Locate the cell with the specified text and output its [x, y] center coordinate. 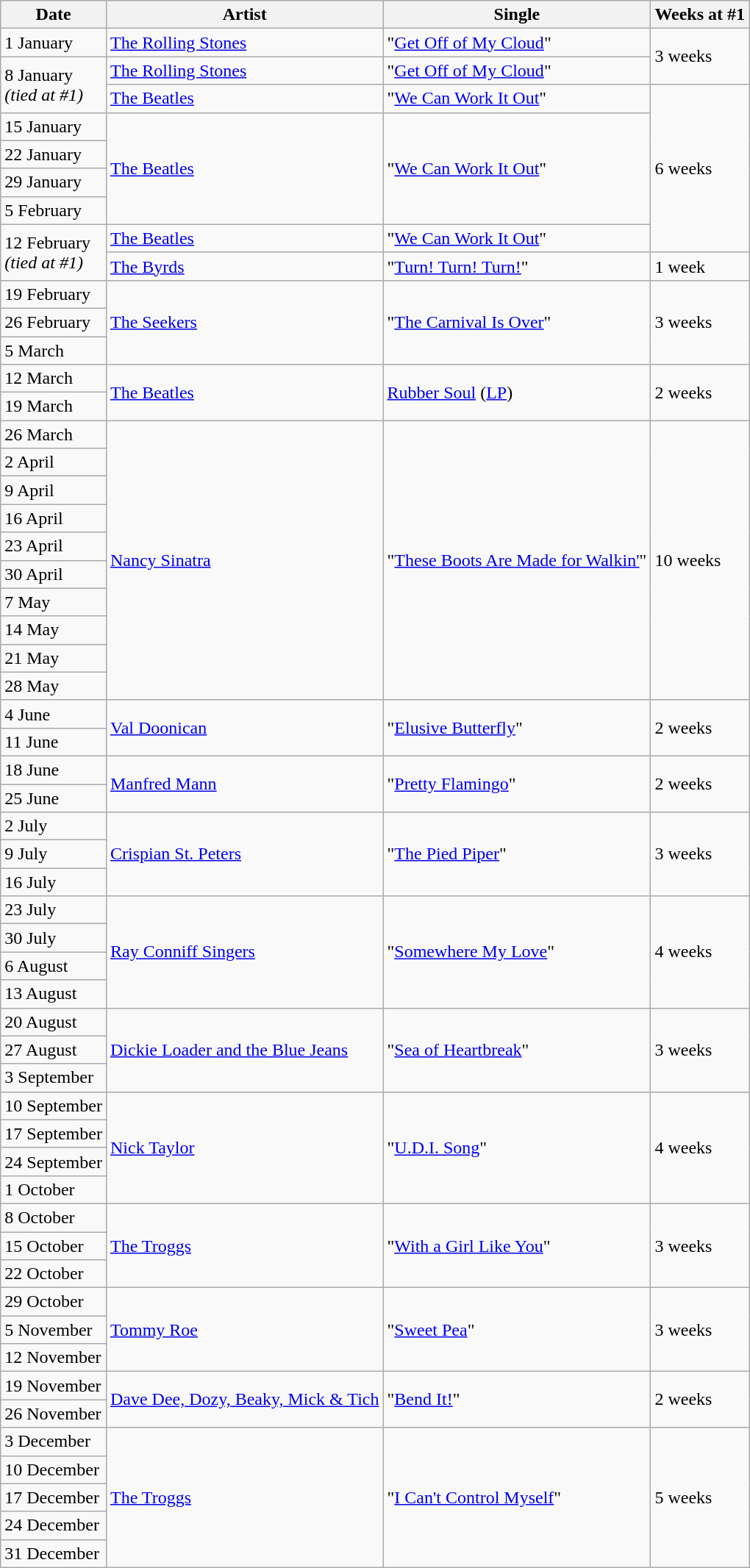
24 December [54, 1525]
Val Doonican [244, 728]
12 March [54, 379]
19 March [54, 407]
3 September [54, 1078]
Nick Taylor [244, 1148]
16 July [54, 882]
Ray Conniff Singers [244, 952]
23 April [54, 546]
10 September [54, 1106]
"Somewhere My Love" [517, 952]
12 November [54, 1358]
2 July [54, 826]
23 July [54, 910]
27 August [54, 1050]
15 January [54, 126]
"The Pied Piper" [517, 854]
26 March [54, 434]
2 April [54, 462]
Nancy Sinatra [244, 560]
9 July [54, 854]
26 February [54, 322]
9 April [54, 490]
29 January [54, 182]
6 August [54, 966]
"Turn! Turn! Turn!" [517, 266]
31 December [54, 1553]
Manfred Mann [244, 784]
Weeks at #1 [700, 15]
"The Carnival Is Over" [517, 322]
The Byrds [244, 266]
Dickie Loader and the Blue Jeans [244, 1050]
5 March [54, 351]
11 June [54, 742]
29 October [54, 1302]
Dave Dee, Dozy, Beaky, Mick & Tich [244, 1400]
22 October [54, 1274]
22 January [54, 154]
25 June [54, 798]
5 February [54, 210]
12 February(tied at #1) [54, 252]
26 November [54, 1414]
Artist [244, 15]
16 April [54, 518]
21 May [54, 658]
20 August [54, 1022]
5 weeks [700, 1497]
The Seekers [244, 322]
6 weeks [700, 168]
"Elusive Butterfly" [517, 728]
28 May [54, 686]
1 January [54, 43]
3 December [54, 1442]
10 weeks [700, 560]
"Sweet Pea" [517, 1330]
10 December [54, 1469]
5 November [54, 1330]
1 October [54, 1189]
17 December [54, 1497]
Tommy Roe [244, 1330]
30 July [54, 938]
14 May [54, 630]
1 week [700, 266]
"Bend It!" [517, 1400]
"Pretty Flamingo" [517, 784]
Rubber Soul (LP) [517, 393]
19 November [54, 1386]
8 October [54, 1217]
24 September [54, 1161]
19 February [54, 294]
30 April [54, 574]
"I Can't Control Myself" [517, 1497]
15 October [54, 1246]
7 May [54, 602]
"With a Girl Like You" [517, 1245]
17 September [54, 1134]
"U.D.I. Song" [517, 1148]
Single [517, 15]
"These Boots Are Made for Walkin'" [517, 560]
Crispian St. Peters [244, 854]
4 June [54, 714]
13 August [54, 994]
"Sea of Heartbreak" [517, 1050]
8 January(tied at #1) [54, 85]
Date [54, 15]
18 June [54, 770]
